Return the [x, y] coordinate for the center point of the cell that contains the specified text.  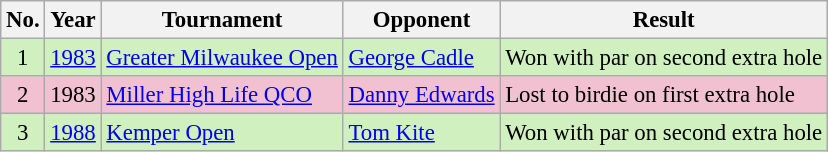
2 [23, 95]
Year [73, 20]
Opponent [422, 20]
Result [664, 20]
3 [23, 133]
Greater Milwaukee Open [222, 58]
Kemper Open [222, 133]
Tom Kite [422, 133]
Lost to birdie on first extra hole [664, 95]
Danny Edwards [422, 95]
No. [23, 20]
Miller High Life QCO [222, 95]
1988 [73, 133]
George Cadle [422, 58]
1 [23, 58]
Tournament [222, 20]
